Capture the cell that displays the provided text and extract its (x, y) central coordinate. 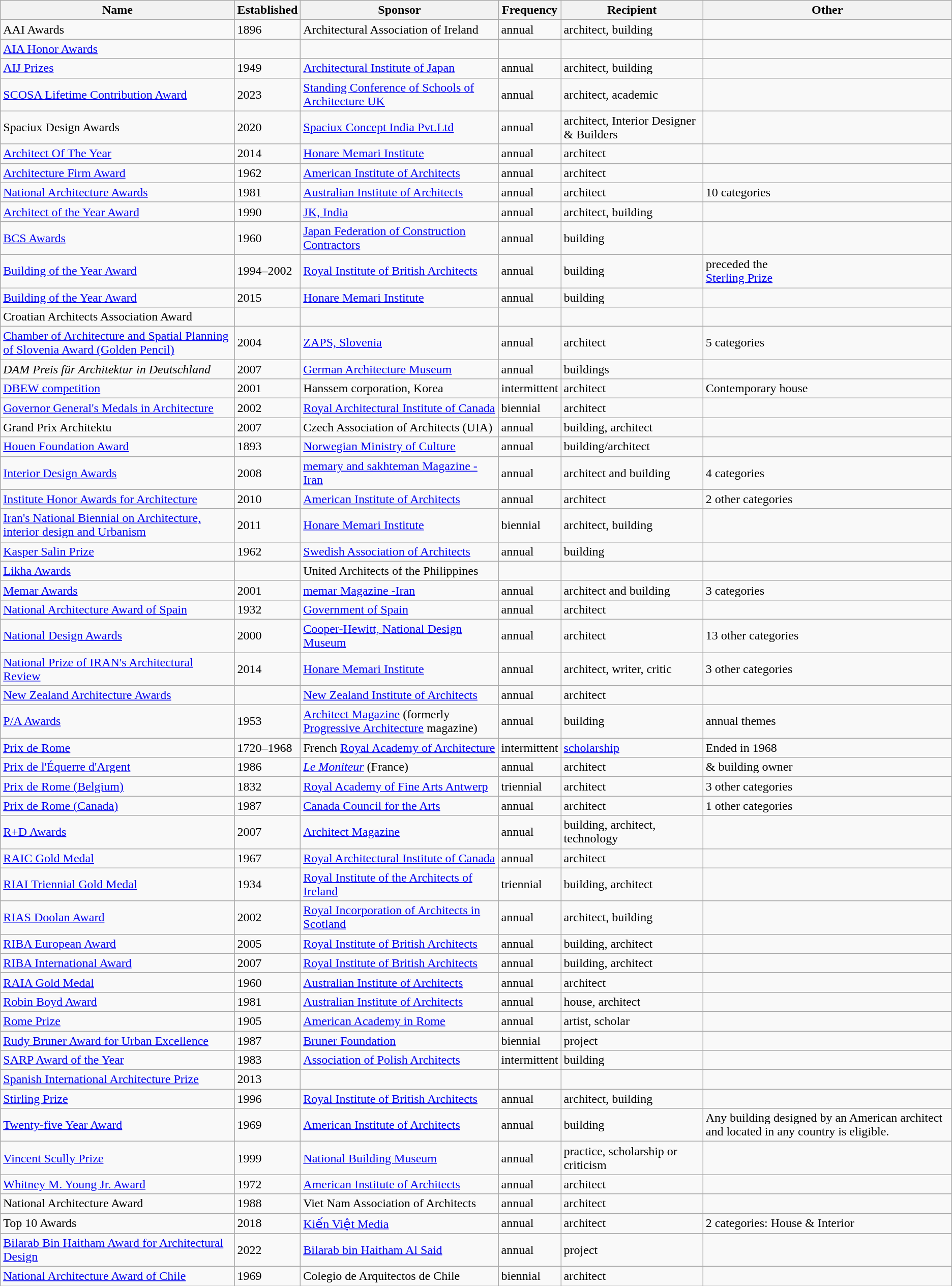
1896 (267, 30)
Frequency (530, 10)
Ended in 1968 (827, 748)
1990 (267, 212)
SCOSA Lifetime Contribution Award (117, 95)
Architect of the Year Award (117, 212)
French Royal Academy of Architecture (400, 748)
Houen Foundation Award (117, 447)
Robin Boyd Award (117, 1002)
1988 (267, 1204)
2008 (267, 473)
Chamber of Architecture and Spatial Planning of Slovenia Award (Golden Pencil) (117, 343)
1934 (267, 884)
National Architecture Award (117, 1204)
Institute Honor Awards for Architecture (117, 499)
1 other categories (827, 806)
buildings (632, 369)
1893 (267, 447)
DBEW competition (117, 389)
Iran's National Biennial on Architecture, interior design and Urbanism (117, 525)
Cooper-Hewitt, National Design Museum (400, 636)
architect, academic (632, 95)
Contemporary house (827, 389)
1983 (267, 1060)
National Architecture Award of Chile (117, 1276)
10 categories (827, 192)
Architectural Institute of Japan (400, 68)
National Architecture Award of Spain (117, 609)
2 categories: House & Interior (827, 1223)
Hanssem corporation, Korea (400, 389)
practice, scholarship or criticism (632, 1158)
1949 (267, 68)
memary and sakhteman Magazine -Iran (400, 473)
1986 (267, 767)
4 categories (827, 473)
National Prize of IRAN's Architectural Review (117, 668)
architect, writer, critic (632, 668)
Whitney M. Young Jr. Award (117, 1184)
Architecture Firm Award (117, 173)
Any building designed by an American architect and located in any country is eligible. (827, 1125)
BCS Awards (117, 238)
1932 (267, 609)
Bilarab bin Haitham Al Said (400, 1250)
architect, Interior Designer & Builders (632, 127)
Recipient (632, 10)
Twenty-five Year Award (117, 1125)
Architect Of The Year (117, 154)
2 other categories (827, 499)
R+D Awards (117, 832)
Kiến Việt Media (400, 1223)
Memar Awards (117, 590)
1994–2002 (267, 271)
RIAS Doolan Award (117, 918)
Prix de Rome (Belgium) (117, 786)
New Zealand Institute of Architects (400, 695)
2005 (267, 944)
Governor General's Medals in Architecture (117, 408)
RIBA European Award (117, 944)
Grand Prix Architektu (117, 427)
AAI Awards (117, 30)
SARP Award of the Year (117, 1060)
New Zealand Architecture Awards (117, 695)
Swedish Association of Architects (400, 551)
Name (117, 10)
Rudy Bruner Award for Urban Excellence (117, 1040)
1996 (267, 1099)
1953 (267, 721)
Royal Incorporation of Architects in Scotland (400, 918)
artist, scholar (632, 1021)
ZAPS, Slovenia (400, 343)
AIA Honor Awards (117, 49)
1832 (267, 786)
Spanish International Architecture Prize (117, 1079)
Likha Awards (117, 571)
Architectural Association of Ireland (400, 30)
P/A Awards (117, 721)
2010 (267, 499)
National Design Awards (117, 636)
Japan Federation of Construction Contractors (400, 238)
scholarship (632, 748)
building/architect (632, 447)
3 categories (827, 590)
JK, India (400, 212)
Czech Association of Architects (UIA) (400, 427)
1972 (267, 1184)
13 other categories (827, 636)
1967 (267, 858)
Architect Magazine (400, 832)
RIBA International Award (117, 963)
Sponsor (400, 10)
Bilarab Bin Haitham Award for Architectural Design (117, 1250)
2020 (267, 127)
RAIC Gold Medal (117, 858)
Royal Institute of the Architects of Ireland (400, 884)
2004 (267, 343)
Royal Academy of Fine Arts Antwerp (400, 786)
AIJ Prizes (117, 68)
RAIA Gold Medal (117, 982)
Government of Spain (400, 609)
memar Magazine -Iran (400, 590)
American Academy in Rome (400, 1021)
Stirling Prize (117, 1099)
Canada Council for the Arts (400, 806)
Viet Nam Association of Architects (400, 1204)
& building owner (827, 767)
Rome Prize (117, 1021)
United Architects of the Philippines (400, 571)
2022 (267, 1250)
2013 (267, 1079)
German Architecture Museum (400, 369)
annual themes (827, 721)
RIAI Triennial Gold Medal (117, 884)
Architect Magazine (formerly Progressive Architecture magazine) (400, 721)
Prix de l'Équerre d'Argent (117, 767)
Le Moniteur (France) (400, 767)
Top 10 Awards (117, 1223)
Bruner Foundation (400, 1040)
Kasper Salin Prize (117, 551)
Vincent Scully Prize (117, 1158)
2011 (267, 525)
5 categories (827, 343)
Prix de Rome (117, 748)
2000 (267, 636)
Croatian Architects Association Award (117, 317)
Prix de Rome (Canada) (117, 806)
Standing Conference of Schools of Architecture UK (400, 95)
National Building Museum (400, 1158)
2015 (267, 298)
National Architecture Awards (117, 192)
1999 (267, 1158)
Spaciux Design Awards (117, 127)
building, architect, technology (632, 832)
Spaciux Concept India Pvt.Ltd (400, 127)
Established (267, 10)
house, architect (632, 1002)
1905 (267, 1021)
Other (827, 10)
Association of Polish Architects (400, 1060)
2018 (267, 1223)
2023 (267, 95)
1720–1968 (267, 748)
Colegio de Arquitectos de Chile (400, 1276)
DAM Preis für Architektur in Deutschland (117, 369)
Interior Design Awards (117, 473)
Norwegian Ministry of Culture (400, 447)
preceded the Sterling Prize (827, 271)
